Identify which cell holds the provided text, then report its [X, Y] central coordinate. 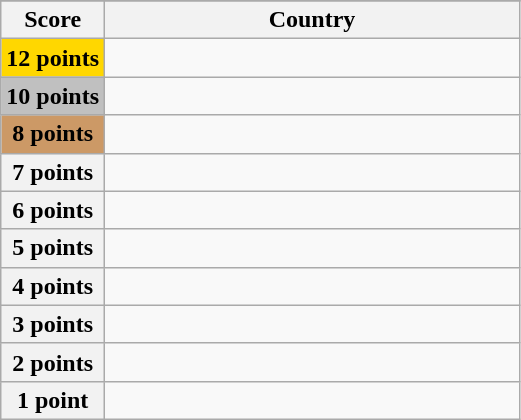
12 points [53, 58]
Country [312, 20]
6 points [53, 210]
8 points [53, 134]
5 points [53, 248]
2 points [53, 362]
1 point [53, 400]
10 points [53, 96]
3 points [53, 324]
4 points [53, 286]
7 points [53, 172]
Score [53, 20]
